Find where the given text appears and provide that cell's center as (X, Y) coordinate. 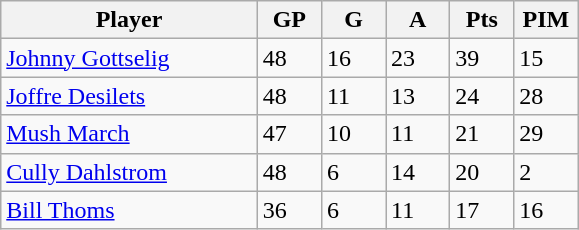
47 (289, 134)
Joffre Desilets (130, 96)
23 (418, 58)
Player (130, 20)
15 (546, 58)
A (418, 20)
17 (482, 210)
39 (482, 58)
GP (289, 20)
Mush March (130, 134)
10 (353, 134)
Pts (482, 20)
13 (418, 96)
Johnny Gottselig (130, 58)
29 (546, 134)
20 (482, 172)
Bill Thoms (130, 210)
Cully Dahlstrom (130, 172)
G (353, 20)
28 (546, 96)
21 (482, 134)
24 (482, 96)
2 (546, 172)
36 (289, 210)
14 (418, 172)
PIM (546, 20)
